Return [x, y] of the center of cell containing provided text 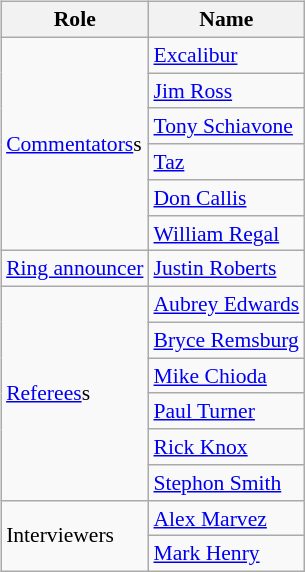
Rick Knox [226, 447]
Interviewers [74, 536]
Mark Henry [226, 554]
Excalibur [226, 55]
Mike Chioda [226, 376]
William Regal [226, 233]
Paul Turner [226, 411]
Ring announcer [74, 269]
Taz [226, 162]
Justin Roberts [226, 269]
Tony Schiavone [226, 126]
Refereess [74, 394]
Name [226, 20]
Role [74, 20]
Aubrey Edwards [226, 305]
Commentatorss [74, 144]
Jim Ross [226, 91]
Alex Marvez [226, 518]
Don Callis [226, 198]
Bryce Remsburg [226, 340]
Stephon Smith [226, 483]
